Locate the cell with the specified text and output its (x, y) center coordinate. 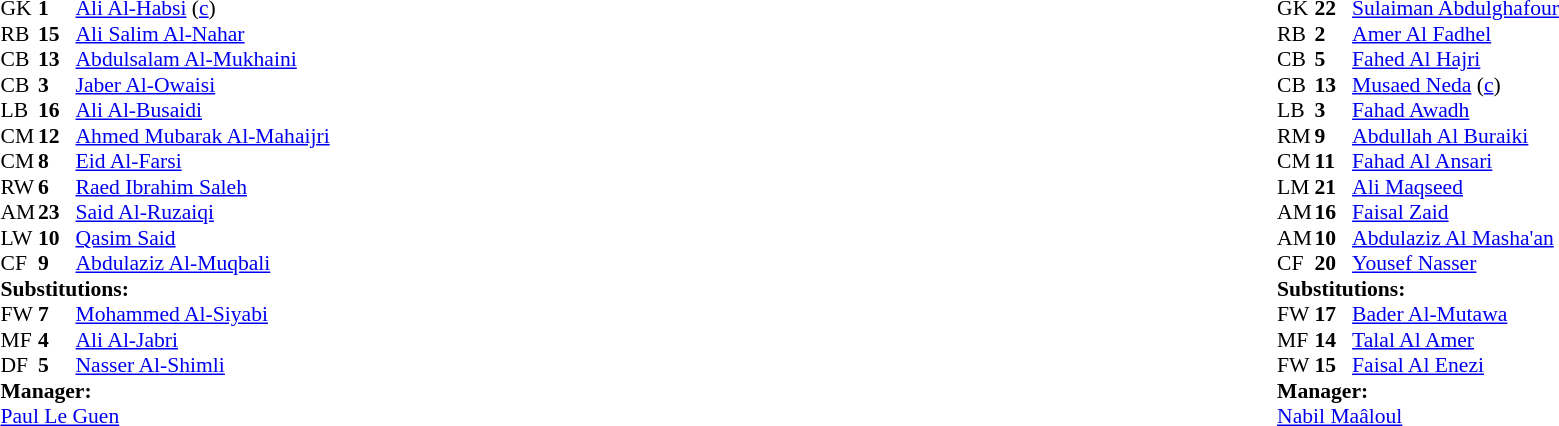
RW (19, 187)
20 (1334, 263)
Abdulsalam Al-Mukhaini (203, 59)
Raed Ibrahim Saleh (203, 187)
Faisal Zaid (1456, 213)
17 (1334, 315)
Qasim Said (203, 238)
Faisal Al Enezi (1456, 365)
4 (57, 340)
Talal Al Amer (1456, 340)
Bader Al-Mutawa (1456, 315)
RM (1296, 136)
2 (1334, 34)
Jaber Al-Owaisi (203, 85)
7 (57, 315)
Mohammed Al-Siyabi (203, 315)
Abdullah Al Buraiki (1456, 136)
Ali Maqseed (1456, 187)
LM (1296, 187)
23 (57, 213)
Abdulaziz Al-Muqbali (203, 263)
Fahad Al Ansari (1456, 161)
6 (57, 187)
Yousef Nasser (1456, 263)
Ahmed Mubarak Al-Mahaijri (203, 136)
14 (1334, 340)
Fahed Al Hajri (1456, 59)
Fahad Awadh (1456, 111)
Musaed Neda (c) (1456, 85)
Ali Al-Jabri (203, 340)
Said Al-Ruzaiqi (203, 213)
Ali Al-Busaidi (203, 111)
LW (19, 238)
11 (1334, 161)
8 (57, 161)
Eid Al-Farsi (203, 161)
21 (1334, 187)
Amer Al Fadhel (1456, 34)
Nasser Al-Shimli (203, 365)
Ali Salim Al-Nahar (203, 34)
12 (57, 136)
Abdulaziz Al Masha'an (1456, 238)
DF (19, 365)
